Pinpoint the cell where the given text exists, returning its (X, Y) midpoint coordinate. 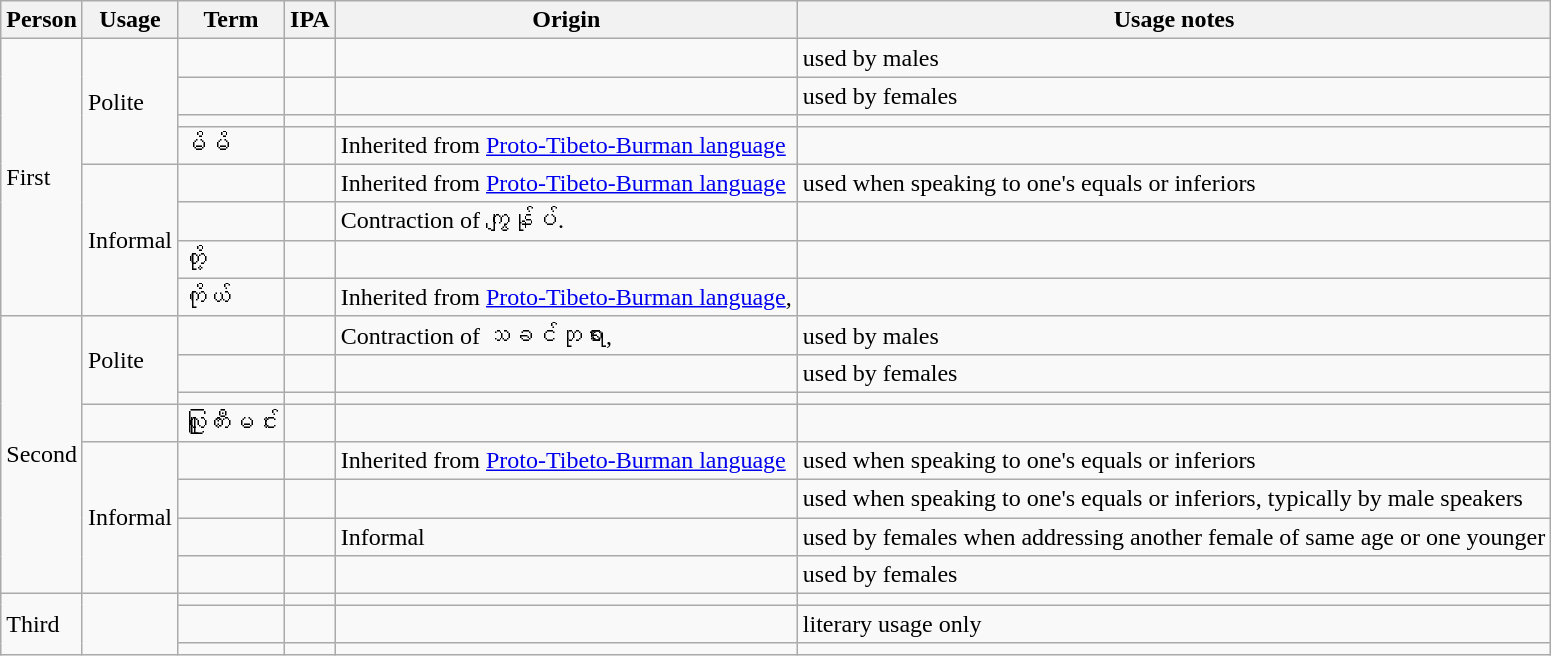
literary usage only (1174, 624)
ကိုယ် (232, 297)
Contraction of ကျွန်ုပ်. (566, 221)
လူကြီးမင်း (232, 423)
Person (42, 20)
First (42, 178)
used by females when addressing another female of same age or one younger (1174, 537)
Inherited from Proto-Tibeto-Burman language, (566, 297)
တို့ (232, 259)
IPA (310, 20)
Contraction of သခင်ဘုရား, (566, 335)
Third (42, 624)
Usage (130, 20)
Term (232, 20)
used when speaking to one's equals or inferiors, typically by male speakers (1174, 499)
Origin (566, 20)
Usage notes (1174, 20)
Second (42, 455)
မိမိ (232, 145)
